Scan for the cell matching the given text and deliver its [X, Y] coordinate at center. 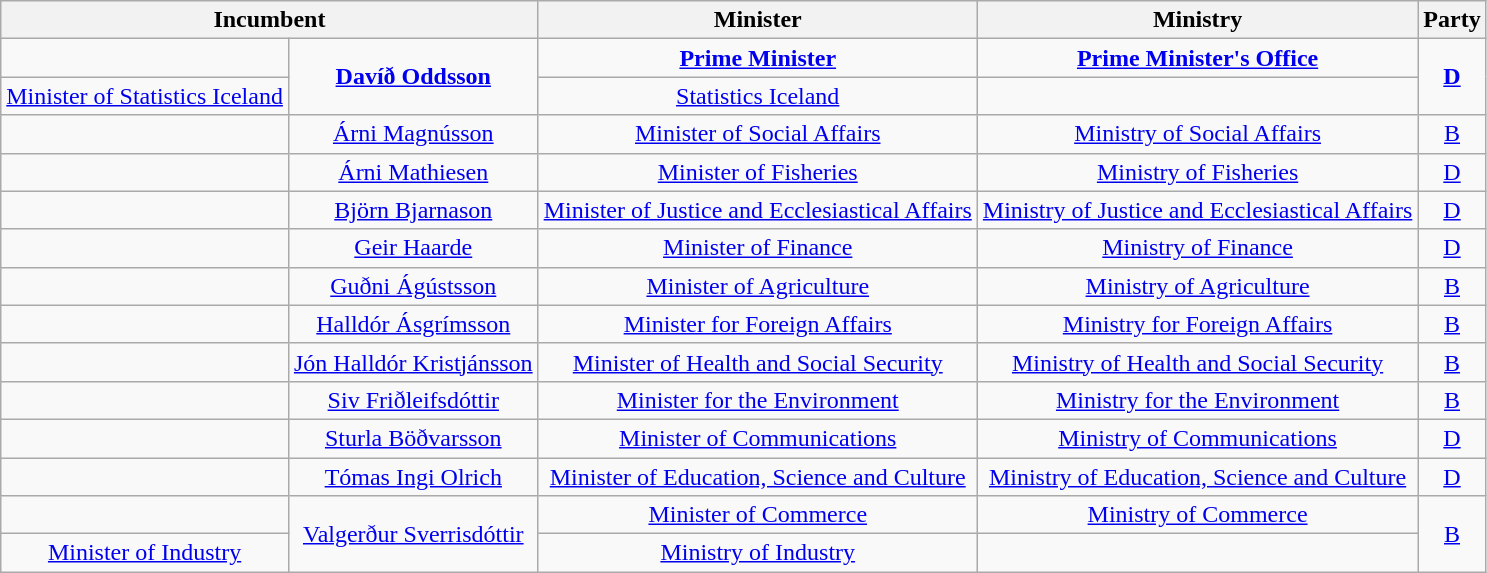
Ministry of Health and Social Security [1198, 362]
Ministry of Industry [758, 553]
Árni Mathiesen [413, 172]
Ministry for the Environment [1198, 400]
Minister for Foreign Affairs [758, 324]
Minister of Statistics Iceland [145, 96]
Ministry of Education, Science and Culture [1198, 477]
Ministry of Commerce [1198, 515]
Siv Friðleifsdóttir [413, 400]
Minister of Industry [145, 553]
Sturla Böðvarsson [413, 438]
Minister of Commerce [758, 515]
Árni Magnússon [413, 134]
Ministry [1198, 20]
Björn Bjarnason [413, 210]
Ministry of Justice and Ecclesiastical Affairs [1198, 210]
Ministry of Social Affairs [1198, 134]
Party [1452, 20]
Tómas Ingi Olrich [413, 477]
Minister [758, 20]
Guðni Ágústsson [413, 286]
Geir Haarde [413, 248]
Minister of Justice and Ecclesiastical Affairs [758, 210]
Minister of Communications [758, 438]
Jón Halldór Kristjánsson [413, 362]
Minister of Education, Science and Culture [758, 477]
Ministry of Finance [1198, 248]
Statistics Iceland [758, 96]
Minister for the Environment [758, 400]
Prime Minister's Office [1198, 58]
Minister of Finance [758, 248]
Ministry of Communications [1198, 438]
Minister of Fisheries [758, 172]
Halldór Ásgrímsson [413, 324]
Ministry of Fisheries [1198, 172]
Minister of Social Affairs [758, 134]
Davíð Oddsson [413, 77]
Ministry for Foreign Affairs [1198, 324]
Prime Minister [758, 58]
Minister of Health and Social Security [758, 362]
Minister of Agriculture [758, 286]
Valgerður Sverrisdóttir [413, 534]
Incumbent [270, 20]
Ministry of Agriculture [1198, 286]
